Search for the cell housing the specified text and yield its [x, y] center coordinate. 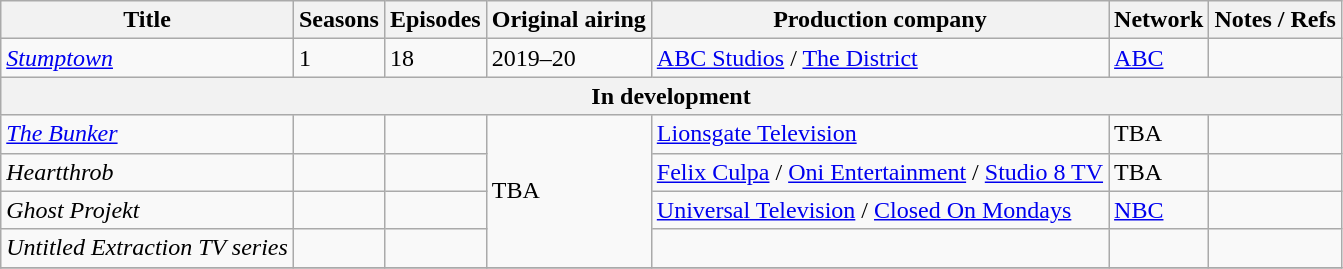
Heartthrob [148, 172]
Stumptown [148, 58]
ABC Studios / The District [880, 58]
The Bunker [148, 134]
Universal Television / Closed On Mondays [880, 210]
Network [1159, 20]
Ghost Projekt [148, 210]
Untitled Extraction TV series [148, 248]
18 [435, 58]
Lionsgate Television [880, 134]
ABC [1159, 58]
Seasons [338, 20]
1 [338, 58]
Notes / Refs [1275, 20]
Episodes [435, 20]
NBC [1159, 210]
Production company [880, 20]
Felix Culpa / Oni Entertainment / Studio 8 TV [880, 172]
2019–20 [568, 58]
In development [672, 96]
Original airing [568, 20]
Title [148, 20]
